Scan for the cell matching the given text and deliver its [x, y] coordinate at center. 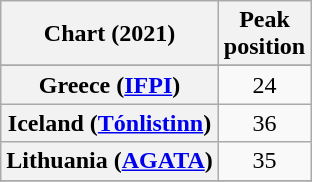
Lithuania (AGATA) [110, 161]
36 [264, 123]
Iceland (Tónlistinn) [110, 123]
Chart (2021) [110, 34]
35 [264, 161]
Greece (IFPI) [110, 85]
Peakposition [264, 34]
24 [264, 85]
